Locate the cell with the specified text and output its (X, Y) center coordinate. 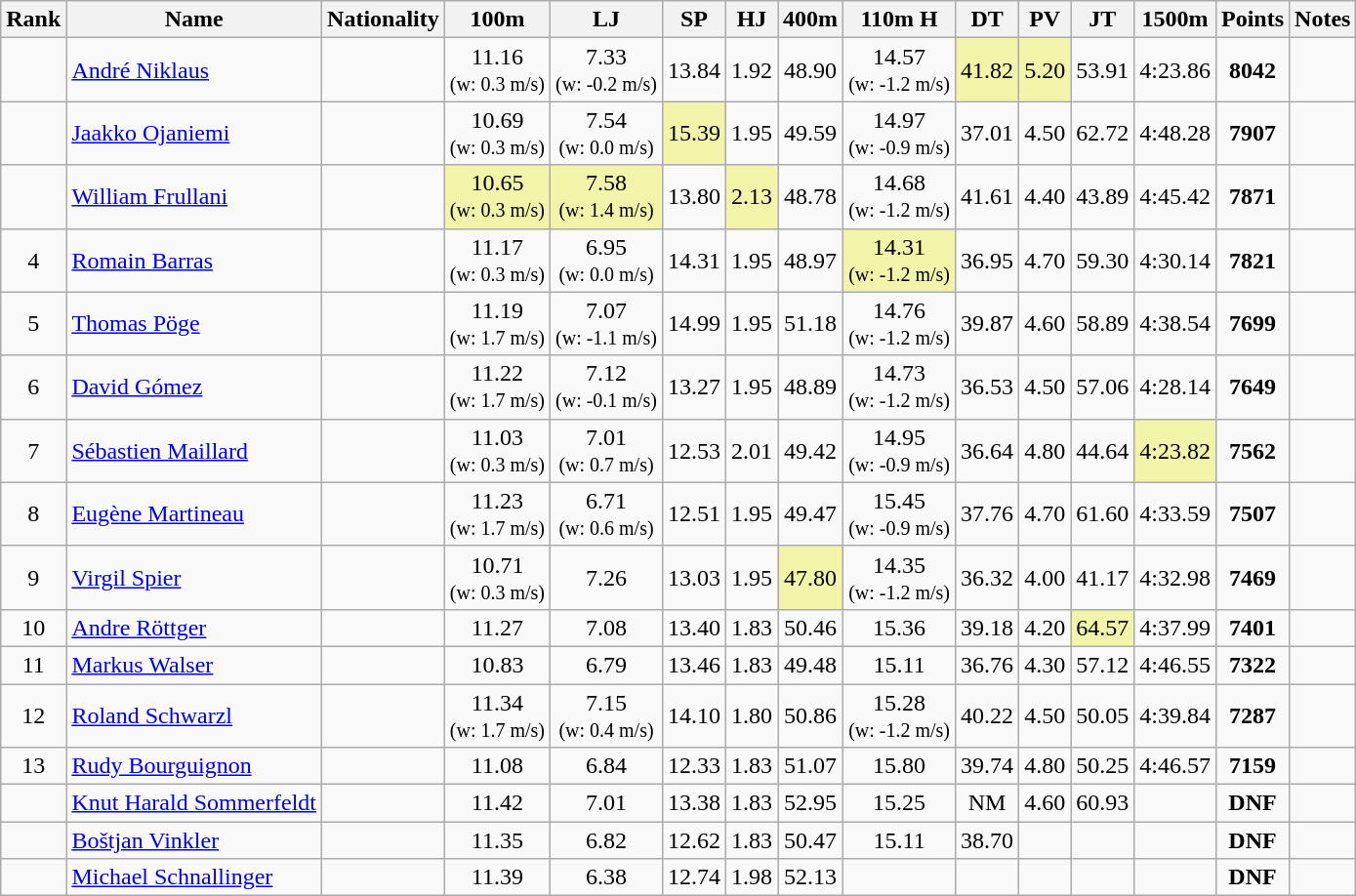
51.07 (810, 766)
61.60 (1103, 513)
11.23(w: 1.7 m/s) (497, 513)
4:46.55 (1175, 665)
7 (33, 451)
7159 (1252, 766)
7.07(w: -1.1 m/s) (607, 324)
4:33.59 (1175, 513)
44.64 (1103, 451)
4:23.86 (1175, 70)
13.80 (693, 197)
Jaakko Ojaniemi (194, 133)
39.18 (988, 628)
12.53 (693, 451)
36.95 (988, 260)
13.46 (693, 665)
13.84 (693, 70)
50.25 (1103, 766)
William Frullani (194, 197)
DT (988, 20)
47.80 (810, 578)
7821 (1252, 260)
15.25 (900, 803)
50.47 (810, 840)
11.22(w: 1.7 m/s) (497, 387)
7907 (1252, 133)
4:32.98 (1175, 578)
5.20 (1045, 70)
Markus Walser (194, 665)
64.57 (1103, 628)
38.70 (988, 840)
4:37.99 (1175, 628)
6.38 (607, 877)
Michael Schnallinger (194, 877)
4.40 (1045, 197)
Romain Barras (194, 260)
7.54(w: 0.0 m/s) (607, 133)
7.26 (607, 578)
62.72 (1103, 133)
13.40 (693, 628)
41.17 (1103, 578)
Rudy Bourguignon (194, 766)
14.10 (693, 714)
59.30 (1103, 260)
57.12 (1103, 665)
41.82 (988, 70)
André Niklaus (194, 70)
14.97(w: -0.9 m/s) (900, 133)
8 (33, 513)
12.33 (693, 766)
14.68(w: -1.2 m/s) (900, 197)
14.57(w: -1.2 m/s) (900, 70)
49.47 (810, 513)
Thomas Pöge (194, 324)
7649 (1252, 387)
15.45(w: -0.9 m/s) (900, 513)
14.95(w: -0.9 m/s) (900, 451)
4:48.28 (1175, 133)
13.27 (693, 387)
PV (1045, 20)
6.79 (607, 665)
4:30.14 (1175, 260)
SP (693, 20)
11.42 (497, 803)
40.22 (988, 714)
Points (1252, 20)
6.95(w: 0.0 m/s) (607, 260)
1.98 (752, 877)
4 (33, 260)
Sébastien Maillard (194, 451)
7507 (1252, 513)
50.46 (810, 628)
7.01 (607, 803)
8042 (1252, 70)
48.90 (810, 70)
52.95 (810, 803)
12.74 (693, 877)
4:28.14 (1175, 387)
10 (33, 628)
13 (33, 766)
11.08 (497, 766)
110m H (900, 20)
Nationality (384, 20)
Virgil Spier (194, 578)
7.58(w: 1.4 m/s) (607, 197)
12.62 (693, 840)
14.31(w: -1.2 m/s) (900, 260)
49.48 (810, 665)
36.76 (988, 665)
1.80 (752, 714)
11 (33, 665)
36.53 (988, 387)
48.78 (810, 197)
6.82 (607, 840)
13.03 (693, 578)
10.71(w: 0.3 m/s) (497, 578)
HJ (752, 20)
David Gómez (194, 387)
LJ (607, 20)
7401 (1252, 628)
Roland Schwarzl (194, 714)
7.12(w: -0.1 m/s) (607, 387)
7.15(w: 0.4 m/s) (607, 714)
48.89 (810, 387)
Andre Röttger (194, 628)
10.83 (497, 665)
4:23.82 (1175, 451)
400m (810, 20)
11.27 (497, 628)
43.89 (1103, 197)
39.74 (988, 766)
4:46.57 (1175, 766)
NM (988, 803)
10.65(w: 0.3 m/s) (497, 197)
58.89 (1103, 324)
7.33(w: -0.2 m/s) (607, 70)
1.92 (752, 70)
4:38.54 (1175, 324)
9 (33, 578)
11.03(w: 0.3 m/s) (497, 451)
1500m (1175, 20)
2.01 (752, 451)
50.86 (810, 714)
14.99 (693, 324)
57.06 (1103, 387)
Boštjan Vinkler (194, 840)
41.61 (988, 197)
15.39 (693, 133)
13.38 (693, 803)
7322 (1252, 665)
7287 (1252, 714)
Name (194, 20)
7.08 (607, 628)
7699 (1252, 324)
39.87 (988, 324)
7.01(w: 0.7 m/s) (607, 451)
12 (33, 714)
Rank (33, 20)
52.13 (810, 877)
4.30 (1045, 665)
11.19(w: 1.7 m/s) (497, 324)
15.80 (900, 766)
7562 (1252, 451)
6.84 (607, 766)
53.91 (1103, 70)
11.34(w: 1.7 m/s) (497, 714)
36.32 (988, 578)
37.01 (988, 133)
50.05 (1103, 714)
10.69(w: 0.3 m/s) (497, 133)
14.76(w: -1.2 m/s) (900, 324)
Knut Harald Sommerfeldt (194, 803)
11.35 (497, 840)
14.35(w: -1.2 m/s) (900, 578)
49.59 (810, 133)
Eugène Martineau (194, 513)
60.93 (1103, 803)
37.76 (988, 513)
14.31 (693, 260)
2.13 (752, 197)
15.28(w: -1.2 m/s) (900, 714)
7871 (1252, 197)
11.16(w: 0.3 m/s) (497, 70)
14.73(w: -1.2 m/s) (900, 387)
51.18 (810, 324)
12.51 (693, 513)
4:45.42 (1175, 197)
100m (497, 20)
4:39.84 (1175, 714)
11.17(w: 0.3 m/s) (497, 260)
4.00 (1045, 578)
5 (33, 324)
48.97 (810, 260)
6.71(w: 0.6 m/s) (607, 513)
15.36 (900, 628)
Notes (1323, 20)
36.64 (988, 451)
49.42 (810, 451)
4.20 (1045, 628)
JT (1103, 20)
7469 (1252, 578)
6 (33, 387)
11.39 (497, 877)
